Output the [x, y] coordinate of the center of the cell containing the given text.  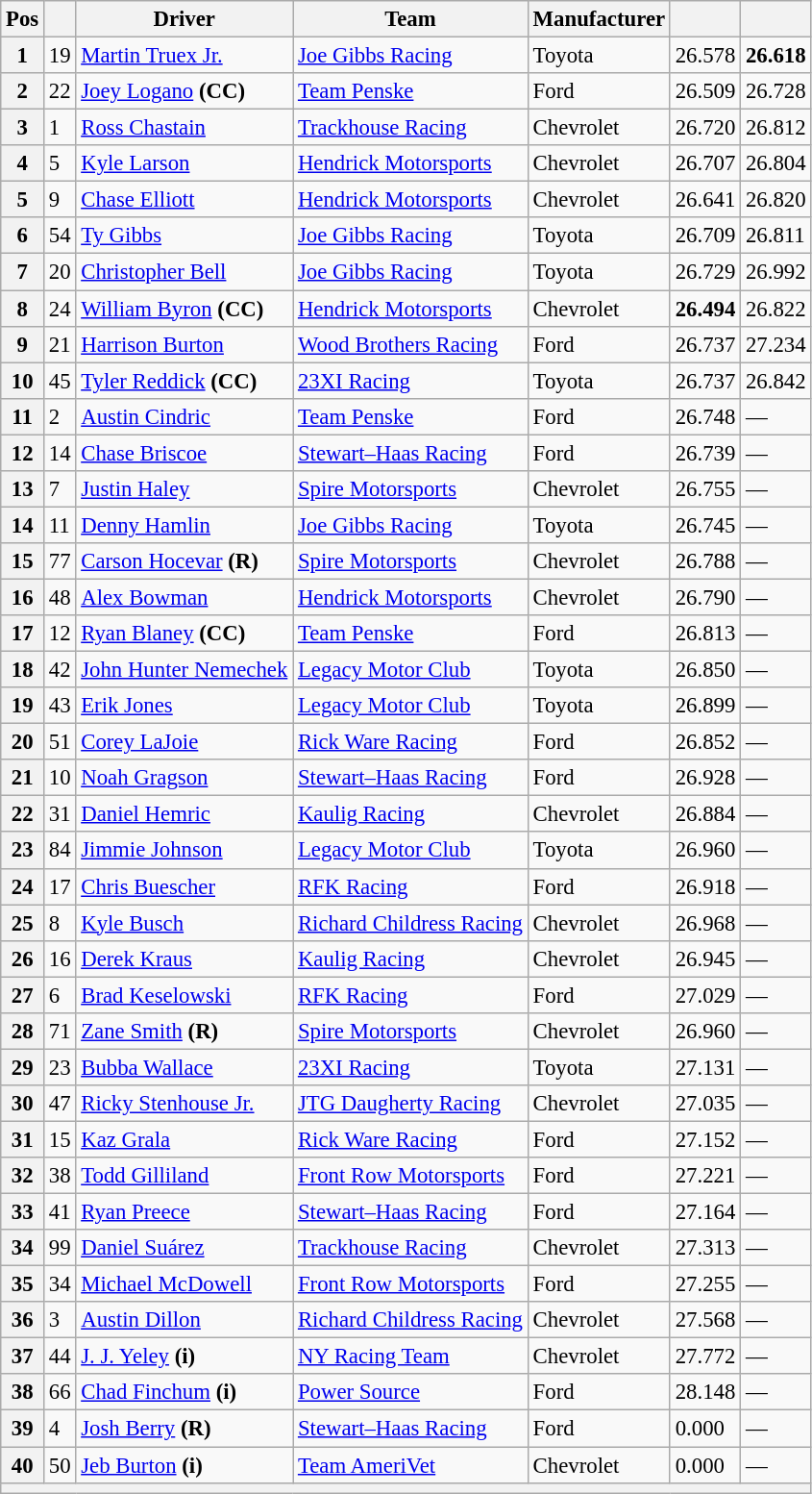
Kyle Larson [185, 163]
26.852 [705, 742]
27.221 [705, 1176]
99 [60, 1248]
Team AmeriVet [411, 1465]
Brad Keselowski [185, 995]
26.745 [705, 525]
26.494 [705, 309]
NY Racing Team [411, 1357]
13 [23, 489]
26.707 [705, 163]
Wood Brothers Racing [411, 344]
Kyle Busch [185, 923]
26.884 [705, 814]
26.850 [705, 670]
Jeb Burton (i) [185, 1465]
27.152 [705, 1139]
26.720 [705, 128]
27.313 [705, 1248]
77 [60, 561]
26.790 [705, 597]
26.788 [705, 561]
Michael McDowell [185, 1284]
54 [60, 236]
27.234 [776, 344]
27.131 [705, 1067]
66 [60, 1393]
Chase Briscoe [185, 453]
26.899 [705, 706]
27.029 [705, 995]
27.255 [705, 1284]
26.509 [705, 91]
36 [23, 1320]
26.842 [776, 381]
26.709 [705, 236]
26.728 [776, 91]
26.813 [705, 634]
Alex Bowman [185, 597]
Zane Smith (R) [185, 1032]
47 [60, 1104]
Austin Cindric [185, 416]
35 [23, 1284]
50 [60, 1465]
Chris Buescher [185, 886]
Tyler Reddick (CC) [185, 381]
30 [23, 1104]
J. J. Yeley (i) [185, 1357]
Ross Chastain [185, 128]
Derek Kraus [185, 959]
26.812 [776, 128]
32 [23, 1176]
84 [60, 851]
42 [60, 670]
28.148 [705, 1393]
26.804 [776, 163]
27 [23, 995]
Pos [23, 19]
41 [60, 1212]
26.992 [776, 272]
27.035 [705, 1104]
39 [23, 1429]
Ty Gibbs [185, 236]
45 [60, 381]
Noah Gragson [185, 778]
26 [23, 959]
Daniel Suárez [185, 1248]
26.822 [776, 309]
Ricky Stenhouse Jr. [185, 1104]
40 [23, 1465]
Martin Truex Jr. [185, 56]
51 [60, 742]
William Byron (CC) [185, 309]
Chase Elliott [185, 200]
Jimmie Johnson [185, 851]
71 [60, 1032]
37 [23, 1357]
Chad Finchum (i) [185, 1393]
26.739 [705, 453]
Power Source [411, 1393]
Austin Dillon [185, 1320]
26.748 [705, 416]
Erik Jones [185, 706]
Corey LaJoie [185, 742]
Denny Hamlin [185, 525]
John Hunter Nemechek [185, 670]
48 [60, 597]
Ryan Preece [185, 1212]
26.641 [705, 200]
Ryan Blaney (CC) [185, 634]
Todd Gilliland [185, 1176]
JTG Daugherty Racing [411, 1104]
Christopher Bell [185, 272]
Carson Hocevar (R) [185, 561]
Daniel Hemric [185, 814]
26.729 [705, 272]
Justin Haley [185, 489]
27.772 [705, 1357]
Josh Berry (R) [185, 1429]
26.811 [776, 236]
18 [23, 670]
26.578 [705, 56]
Harrison Burton [185, 344]
Bubba Wallace [185, 1067]
26.618 [776, 56]
26.820 [776, 200]
25 [23, 923]
27.568 [705, 1320]
Team [411, 19]
26.755 [705, 489]
Driver [185, 19]
Joey Logano (CC) [185, 91]
Manufacturer [599, 19]
43 [60, 706]
33 [23, 1212]
Kaz Grala [185, 1139]
28 [23, 1032]
29 [23, 1067]
27.164 [705, 1212]
26.945 [705, 959]
26.968 [705, 923]
26.928 [705, 778]
44 [60, 1357]
26.918 [705, 886]
